Determine the (x, y) coordinate at the center of the cell enclosing the given text.  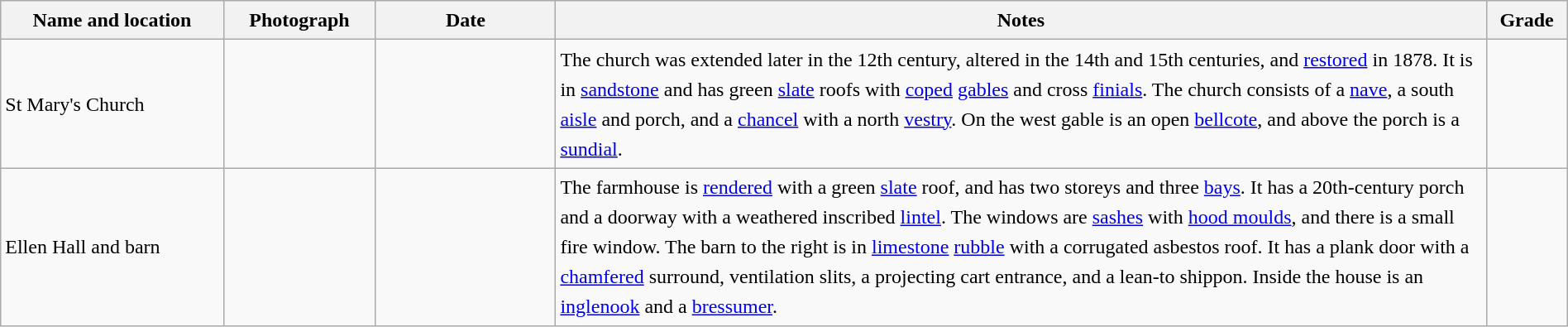
Grade (1527, 20)
Date (466, 20)
Notes (1021, 20)
Photograph (299, 20)
Name and location (112, 20)
Ellen Hall and barn (112, 247)
St Mary's Church (112, 104)
